Search for the cell housing the specified text and yield its (x, y) center coordinate. 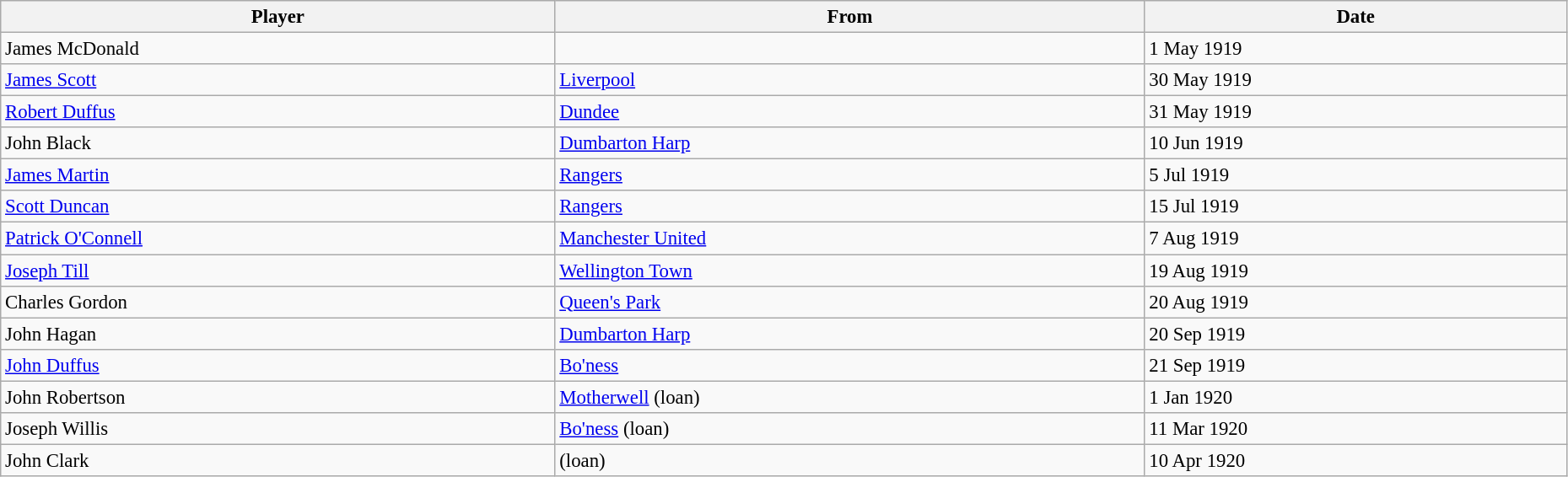
John Duffus (278, 365)
John Robertson (278, 397)
James McDonald (278, 49)
James Martin (278, 175)
Scott Duncan (278, 206)
Dundee (850, 112)
Bo'ness (loan) (850, 429)
Joseph Till (278, 271)
John Clark (278, 460)
Robert Duffus (278, 112)
19 Aug 1919 (1355, 271)
Player (278, 17)
Wellington Town (850, 271)
1 Jan 1920 (1355, 397)
5 Jul 1919 (1355, 175)
Queen's Park (850, 302)
Charles Gordon (278, 302)
11 Mar 1920 (1355, 429)
John Hagan (278, 334)
15 Jul 1919 (1355, 206)
(loan) (850, 460)
10 Apr 1920 (1355, 460)
Joseph Willis (278, 429)
Motherwell (loan) (850, 397)
20 Sep 1919 (1355, 334)
Date (1355, 17)
31 May 1919 (1355, 112)
21 Sep 1919 (1355, 365)
Liverpool (850, 80)
Manchester United (850, 238)
Patrick O'Connell (278, 238)
10 Jun 1919 (1355, 143)
1 May 1919 (1355, 49)
30 May 1919 (1355, 80)
From (850, 17)
John Black (278, 143)
7 Aug 1919 (1355, 238)
James Scott (278, 80)
20 Aug 1919 (1355, 302)
Bo'ness (850, 365)
